Provide the (x, y) coordinate of the cell's center where the given text is located.  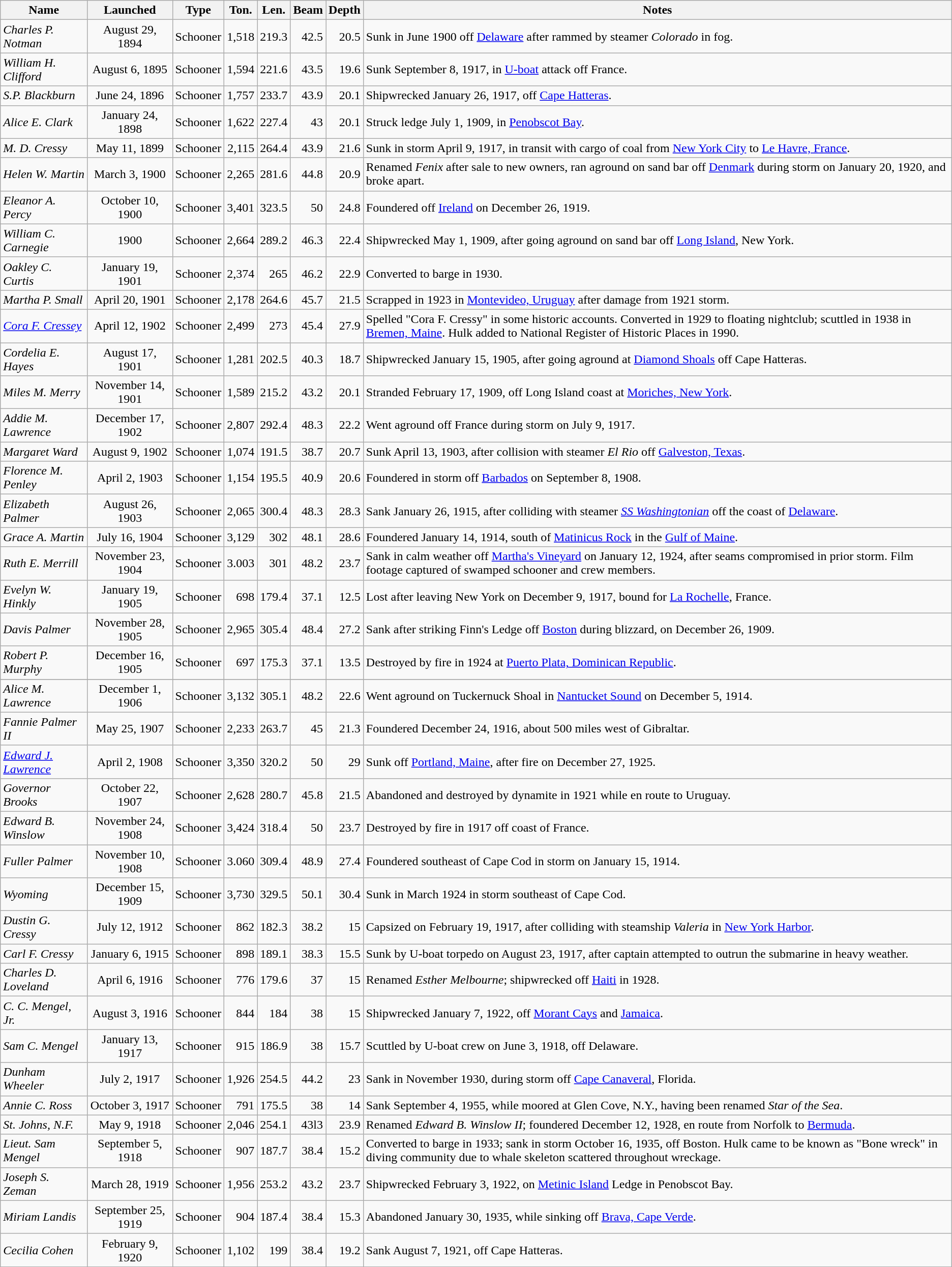
791 (241, 1105)
43l3 (308, 1125)
289.2 (274, 240)
Joseph S. Zeman (44, 1184)
December 15, 1909 (130, 894)
Evelyn W. Hinkly (44, 596)
22.9 (345, 274)
March 3, 1900 (130, 174)
20.9 (345, 174)
Shipwrecked January 26, 1917, off Cape Hatteras. (657, 96)
2,807 (241, 425)
May 11, 1899 (130, 148)
199 (274, 1250)
January 19, 1901 (130, 274)
45.8 (308, 794)
Destroyed by fire in 1917 off coast of France. (657, 828)
309.4 (274, 861)
215.2 (274, 393)
Edward B. Winslow (44, 828)
253.2 (274, 1184)
Shipwrecked January 15, 1905, after going aground at Diamond Shoals off Cape Hatteras. (657, 359)
Launched (130, 10)
January 6, 1915 (130, 954)
Went aground off France during storm on July 9, 1917. (657, 425)
November 28, 1905 (130, 630)
323.5 (274, 208)
William H. Clifford (44, 69)
29 (345, 762)
23.9 (345, 1125)
2,115 (241, 148)
Abandoned January 30, 1935, while sinking off Brava, Cape Verde. (657, 1217)
Foundered southeast of Cape Cod in storm on January 15, 1914. (657, 861)
915 (241, 1046)
August 9, 1902 (130, 452)
July 2, 1917 (130, 1079)
45.7 (308, 300)
Governor Brooks (44, 794)
187.4 (274, 1217)
Sank September 4, 1955, while moored at Glen Cove, N.Y., having been renamed Star of the Sea. (657, 1105)
Addie M. Lawrence (44, 425)
Lost after leaving New York on December 9, 1917, bound for La Rochelle, France. (657, 596)
August 26, 1903 (130, 511)
46.2 (308, 274)
3,129 (241, 537)
October 10, 1900 (130, 208)
186.9 (274, 1046)
August 17, 1901 (130, 359)
202.5 (274, 359)
Foundered off Ireland on December 26, 1919. (657, 208)
40.3 (308, 359)
M. D. Cressy (44, 148)
Len. (274, 10)
Struck ledge July 1, 1909, in Penobscot Bay. (657, 122)
Shipwrecked February 3, 1922, on Metinic Island Ledge in Penobscot Bay. (657, 1184)
21.6 (345, 148)
1,594 (241, 69)
191.5 (274, 452)
1,589 (241, 393)
182.3 (274, 928)
776 (241, 980)
3,424 (241, 828)
Capsized on February 19, 1917, after colliding with steamship Valeria in New York Harbor. (657, 928)
305.1 (274, 696)
37 (308, 980)
Charles P. Notman (44, 37)
Eleanor A. Percy (44, 208)
45 (308, 728)
July 12, 1912 (130, 928)
Went aground on Tuckernuck Shoal in Nantucket Sound on December 5, 1914. (657, 696)
August 6, 1895 (130, 69)
Fannie Palmer II (44, 728)
175.3 (274, 662)
48.9 (308, 861)
21.3 (345, 728)
May 25, 1907 (130, 728)
Renamed Esther Melbourne; shipwrecked off Haiti in 1928. (657, 980)
Sank January 26, 1915, after colliding with steamer SS Washingtonian off the coast of Delaware. (657, 511)
24.8 (345, 208)
1,281 (241, 359)
233.7 (274, 96)
1,518 (241, 37)
15.3 (345, 1217)
195.5 (274, 478)
12.5 (345, 596)
Name (44, 10)
46.3 (308, 240)
15.2 (345, 1151)
November 24, 1908 (130, 828)
Wyoming (44, 894)
42.5 (308, 37)
Dunham Wheeler (44, 1079)
Cecilia Cohen (44, 1250)
2,233 (241, 728)
Abandoned and destroyed by dynamite in 1921 while en route to Uruguay. (657, 794)
300.4 (274, 511)
264.4 (274, 148)
19.6 (345, 69)
Miriam Landis (44, 1217)
December 16, 1905 (130, 662)
22.6 (345, 696)
Foundered December 24, 1916, about 500 miles west of Gibraltar. (657, 728)
Dustin G. Cressy (44, 928)
175.5 (274, 1105)
Sunk September 8, 1917, in U-boat attack off France. (657, 69)
1,757 (241, 96)
William C. Carnegie (44, 240)
27.9 (345, 326)
219.3 (274, 37)
189.1 (274, 954)
19.2 (345, 1250)
Davis Palmer (44, 630)
1,622 (241, 122)
3,132 (241, 696)
August 3, 1916 (130, 1013)
1,956 (241, 1184)
20.5 (345, 37)
1,074 (241, 452)
2,499 (241, 326)
898 (241, 954)
2,628 (241, 794)
179.4 (274, 596)
273 (274, 326)
Notes (657, 10)
December 1, 1906 (130, 696)
Sunk April 13, 1903, after collision with steamer El Rio off Galveston, Texas. (657, 452)
187.7 (274, 1151)
3,730 (241, 894)
Sam C. Mengel (44, 1046)
December 17, 1902 (130, 425)
Foundered in storm off Barbados on September 8, 1908. (657, 478)
Alice M. Lawrence (44, 696)
Shipwrecked May 1, 1909, after going aground on sand bar off Long Island, New York. (657, 240)
45.4 (308, 326)
301 (274, 564)
Alice E. Clark (44, 122)
Sunk in storm April 9, 1917, in transit with cargo of coal from New York City to Le Havre, France. (657, 148)
27.4 (345, 861)
October 22, 1907 (130, 794)
November 10, 1908 (130, 861)
Destroyed by fire in 1924 at Puerto Plata, Dominican Republic. (657, 662)
28.3 (345, 511)
Lieut. Sam Mengel (44, 1151)
1,154 (241, 478)
3.003 (241, 564)
907 (241, 1151)
48.1 (308, 537)
September 25, 1919 (130, 1217)
Edward J. Lawrence (44, 762)
48.4 (308, 630)
281.6 (274, 174)
844 (241, 1013)
2,178 (241, 300)
184 (274, 1013)
862 (241, 928)
221.6 (274, 69)
179.6 (274, 980)
22.2 (345, 425)
Scuttled by U-boat crew on June 3, 1918, off Delaware. (657, 1046)
Ton. (241, 10)
Margaret Ward (44, 452)
S.P. Blackburn (44, 96)
January 13, 1917 (130, 1046)
20.6 (345, 478)
1,926 (241, 1079)
27.2 (345, 630)
2,374 (241, 274)
254.5 (274, 1079)
Type (198, 10)
44.8 (308, 174)
Sank in November 1930, during storm off Cape Canaveral, Florida. (657, 1079)
320.2 (274, 762)
Foundered January 14, 1914, south of Matinicus Rock in the Gulf of Maine. (657, 537)
904 (241, 1217)
15.7 (345, 1046)
September 5, 1918 (130, 1151)
Shipwrecked January 7, 1922, off Morant Cays and Jamaica. (657, 1013)
Scrapped in 1923 in Montevideo, Uruguay after damage from 1921 storm. (657, 300)
280.7 (274, 794)
44.2 (308, 1079)
October 3, 1917 (130, 1105)
1900 (130, 240)
1,102 (241, 1250)
2,664 (241, 240)
Ruth E. Merrill (44, 564)
263.7 (274, 728)
February 9, 1920 (130, 1250)
43 (308, 122)
April 2, 1903 (130, 478)
Renamed Fenix after sale to new owners, ran aground on sand bar off Denmark during storm on January 20, 1920, and broke apart. (657, 174)
2,065 (241, 511)
Charles D. Loveland (44, 980)
265 (274, 274)
June 24, 1896 (130, 96)
Miles M. Merry (44, 393)
St. Johns, N.F. (44, 1125)
329.5 (274, 894)
Renamed Edward B. Winslow II; foundered December 12, 1928, en route from Norfolk to Bermuda. (657, 1125)
2,965 (241, 630)
April 2, 1908 (130, 762)
318.4 (274, 828)
Florence M. Penley (44, 478)
April 6, 1916 (130, 980)
Converted to barge in 1930. (657, 274)
Depth (345, 10)
Beam (308, 10)
18.7 (345, 359)
April 12, 1902 (130, 326)
20.7 (345, 452)
3.060 (241, 861)
40.9 (308, 478)
305.4 (274, 630)
3,350 (241, 762)
302 (274, 537)
Sank August 7, 1921, off Cape Hatteras. (657, 1250)
13.5 (345, 662)
698 (241, 596)
Grace A. Martin (44, 537)
227.4 (274, 122)
38.2 (308, 928)
January 19, 1905 (130, 596)
C. C. Mengel, Jr. (44, 1013)
Robert P. Murphy (44, 662)
697 (241, 662)
Sunk off Portland, Maine, after fire on December 27, 1925. (657, 762)
38.3 (308, 954)
38.7 (308, 452)
Fuller Palmer (44, 861)
Sunk in March 1924 in storm southeast of Cape Cod. (657, 894)
Sunk in June 1900 off Delaware after rammed by steamer Colorado in fog. (657, 37)
Helen W. Martin (44, 174)
50.1 (308, 894)
Oakley C. Curtis (44, 274)
Cora F. Cressey (44, 326)
254.1 (274, 1125)
Sunk by U-boat torpedo on August 23, 1917, after captain attempted to outrun the submarine in heavy weather. (657, 954)
264.6 (274, 300)
2,046 (241, 1125)
Martha P. Small (44, 300)
Annie C. Ross (44, 1105)
292.4 (274, 425)
Sank after striking Finn's Ledge off Boston during blizzard, on December 26, 1909. (657, 630)
43.5 (308, 69)
3,401 (241, 208)
November 23, 1904 (130, 564)
August 29, 1894 (130, 37)
May 9, 1918 (130, 1125)
15.5 (345, 954)
2,265 (241, 174)
March 28, 1919 (130, 1184)
28.6 (345, 537)
23 (345, 1079)
Stranded February 17, 1909, off Long Island coast at Moriches, New York. (657, 393)
January 24, 1898 (130, 122)
30.4 (345, 894)
22.4 (345, 240)
Elizabeth Palmer (44, 511)
July 16, 1904 (130, 537)
Cordelia E. Hayes (44, 359)
Carl F. Cressy (44, 954)
14 (345, 1105)
April 20, 1901 (130, 300)
November 14, 1901 (130, 393)
